Find where the given text appears and provide that cell's center as [X, Y] coordinate. 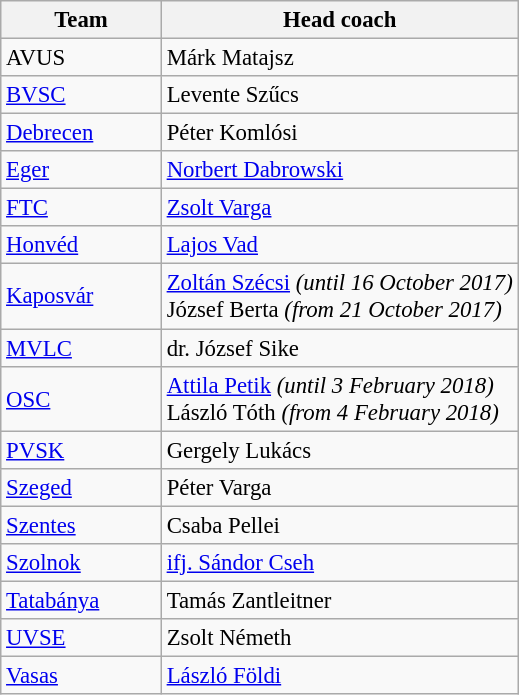
Márk Matajsz [340, 58]
Szentes [82, 525]
Szolnok [82, 563]
Norbert Dabrowski [340, 170]
Kaposvár [82, 296]
Eger [82, 170]
BVSC [82, 95]
Debrecen [82, 133]
Head coach [340, 20]
Attila Petik (until 3 February 2018) László Tóth (from 4 February 2018) [340, 398]
Lajos Vad [340, 245]
Péter Varga [340, 487]
Szeged [82, 487]
dr. József Sike [340, 348]
Zsolt Németh [340, 638]
OSC [82, 398]
UVSE [82, 638]
ifj. Sándor Cseh [340, 563]
Honvéd [82, 245]
PVSK [82, 450]
Tatabánya [82, 600]
FTC [82, 208]
Gergely Lukács [340, 450]
Team [82, 20]
Vasas [82, 675]
Csaba Pellei [340, 525]
Levente Szűcs [340, 95]
László Földi [340, 675]
Zoltán Szécsi (until 16 October 2017) József Berta (from 21 October 2017) [340, 296]
AVUS [82, 58]
MVLC [82, 348]
Tamás Zantleitner [340, 600]
Péter Komlósi [340, 133]
Zsolt Varga [340, 208]
